Provide the (x, y) coordinate of the cell's center where the given text is located.  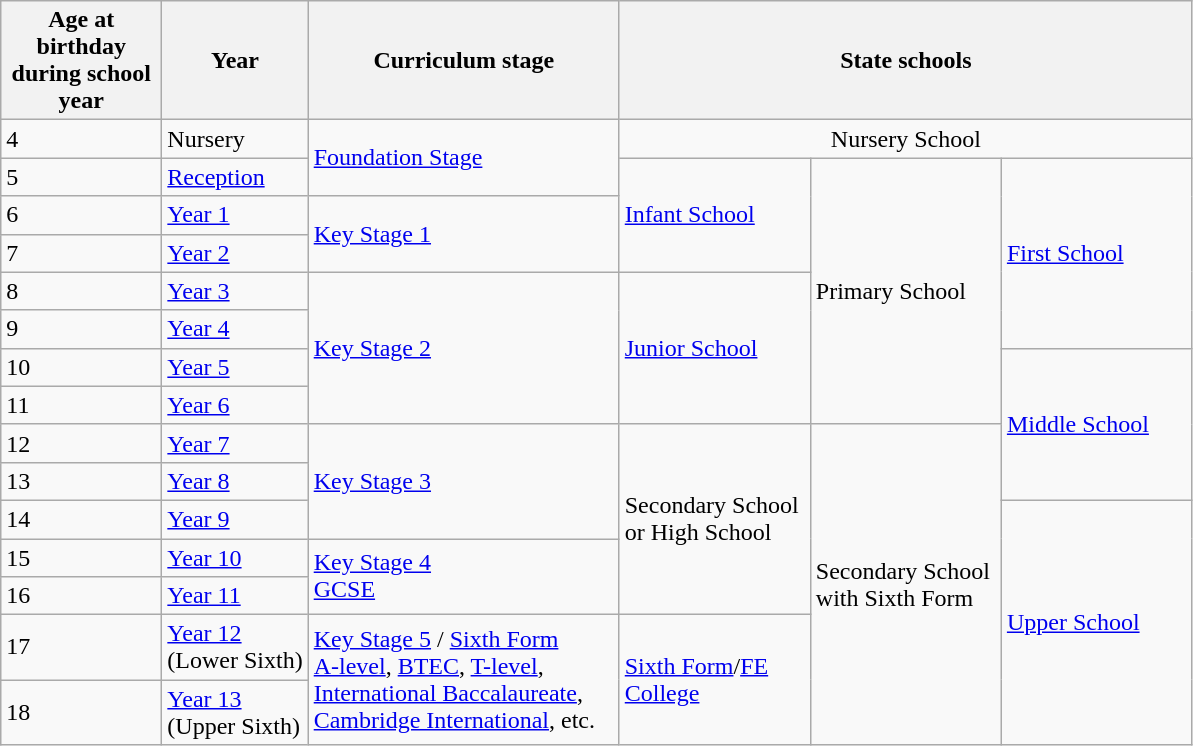
Year 9 (235, 519)
Year 10 (235, 557)
Year 1 (235, 215)
Year 11 (235, 596)
Sixth Form/FE College (714, 680)
Year 5 (235, 367)
6 (82, 215)
Nursery (235, 139)
Year 4 (235, 329)
Junior School (714, 348)
State schools (906, 60)
Upper School (1096, 622)
Key Stage 4GCSE (464, 576)
Middle School (1096, 424)
Key Stage 5 / Sixth FormA-level, BTEC, T-level, International Baccalaureate, Cambridge International, etc. (464, 680)
Year 12(Lower Sixth) (235, 648)
Reception (235, 177)
18 (82, 712)
Year (235, 60)
Year 8 (235, 481)
4 (82, 139)
13 (82, 481)
11 (82, 405)
7 (82, 253)
12 (82, 443)
Year 3 (235, 291)
5 (82, 177)
Nursery School (906, 139)
Age at birthday during school year (82, 60)
16 (82, 596)
10 (82, 367)
Year 13(Upper Sixth) (235, 712)
Key Stage 1 (464, 234)
Primary School (906, 291)
8 (82, 291)
Year 6 (235, 405)
Curriculum stage (464, 60)
Foundation Stage (464, 158)
Key Stage 2 (464, 348)
Year 7 (235, 443)
Year 2 (235, 253)
Secondary School with Sixth Form (906, 584)
15 (82, 557)
17 (82, 648)
14 (82, 519)
Key Stage 3 (464, 481)
Secondary School or High School (714, 519)
Infant School (714, 215)
9 (82, 329)
First School (1096, 253)
